Extract the (x, y) coordinate from the center of the cell holding the provided text.  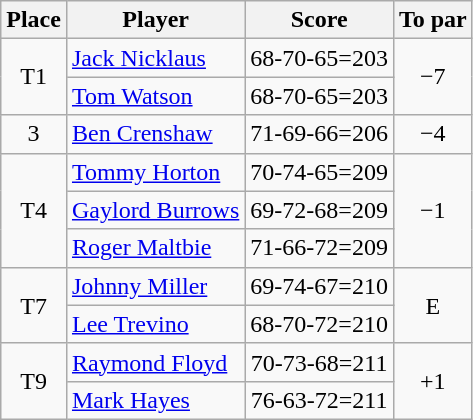
76-63-72=211 (320, 400)
Roger Maltbie (155, 248)
71-69-66=206 (320, 134)
3 (34, 134)
Johnny Miller (155, 286)
Jack Nicklaus (155, 58)
T1 (34, 77)
Tom Watson (155, 96)
69-74-67=210 (320, 286)
To par (432, 20)
T9 (34, 381)
71-66-72=209 (320, 248)
−1 (432, 210)
Lee Trevino (155, 324)
Ben Crenshaw (155, 134)
Place (34, 20)
E (432, 305)
70-74-65=209 (320, 172)
−7 (432, 77)
T7 (34, 305)
Raymond Floyd (155, 362)
70-73-68=211 (320, 362)
Mark Hayes (155, 400)
Tommy Horton (155, 172)
Score (320, 20)
+1 (432, 381)
Gaylord Burrows (155, 210)
68-70-72=210 (320, 324)
−4 (432, 134)
Player (155, 20)
69-72-68=209 (320, 210)
T4 (34, 210)
